Determine the (x, y) coordinate at the center of the cell enclosing the given text.  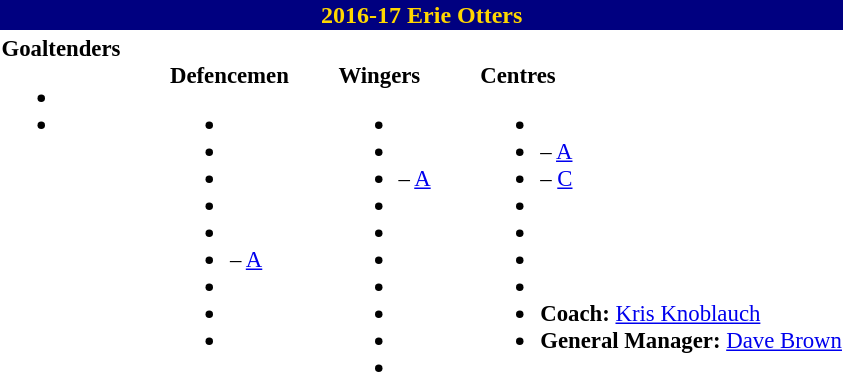
2016-17 Erie Otters (422, 15)
